Pinpoint the cell where the given text exists, returning its [X, Y] midpoint coordinate. 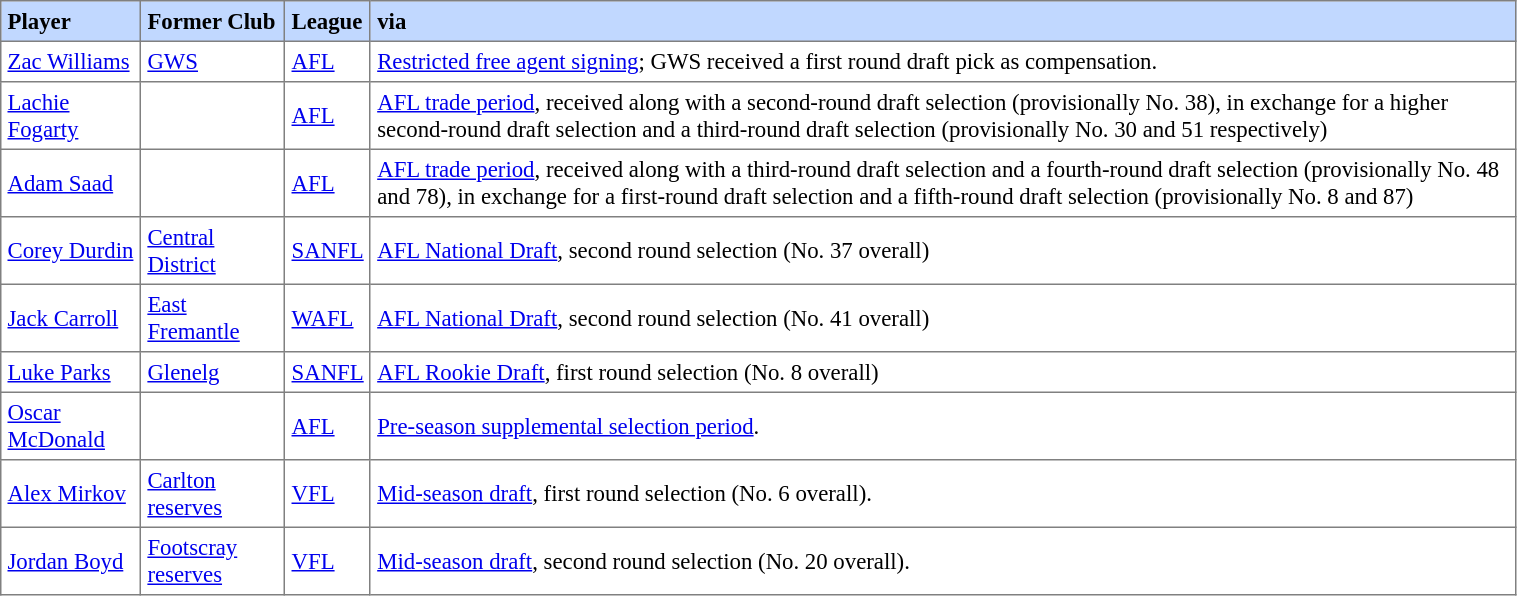
AFL National Draft, second round selection (No. 37 overall) [943, 251]
GWS [213, 61]
Lachie Fogarty [71, 116]
Pre-season supplemental selection period. [943, 426]
East Fremantle [213, 318]
Glenelg [213, 372]
Corey Durdin [71, 251]
AFL Rookie Draft, first round selection (No. 8 overall) [943, 372]
Restricted free agent signing; GWS received a first round draft pick as compensation. [943, 61]
Former Club [213, 21]
Central District [213, 251]
Carlton reserves [213, 494]
Zac Williams [71, 61]
League [328, 21]
Mid-season draft, second round selection (No. 20 overall). [943, 561]
Adam Saad [71, 183]
WAFL [328, 318]
Mid-season draft, first round selection (No. 6 overall). [943, 494]
Footscray reserves [213, 561]
Oscar McDonald [71, 426]
Jordan Boyd [71, 561]
AFL National Draft, second round selection (No. 41 overall) [943, 318]
Jack Carroll [71, 318]
Luke Parks [71, 372]
Alex Mirkov [71, 494]
via [943, 21]
Player [71, 21]
